Search for the cell housing the specified text and yield its [X, Y] center coordinate. 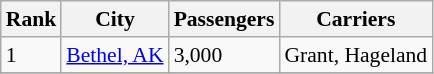
Rank [32, 19]
Carriers [356, 19]
Passengers [224, 19]
Grant, Hageland [356, 55]
3,000 [224, 55]
1 [32, 55]
City [114, 19]
Bethel, AK [114, 55]
